Scan for the cell matching the given text and deliver its [X, Y] coordinate at center. 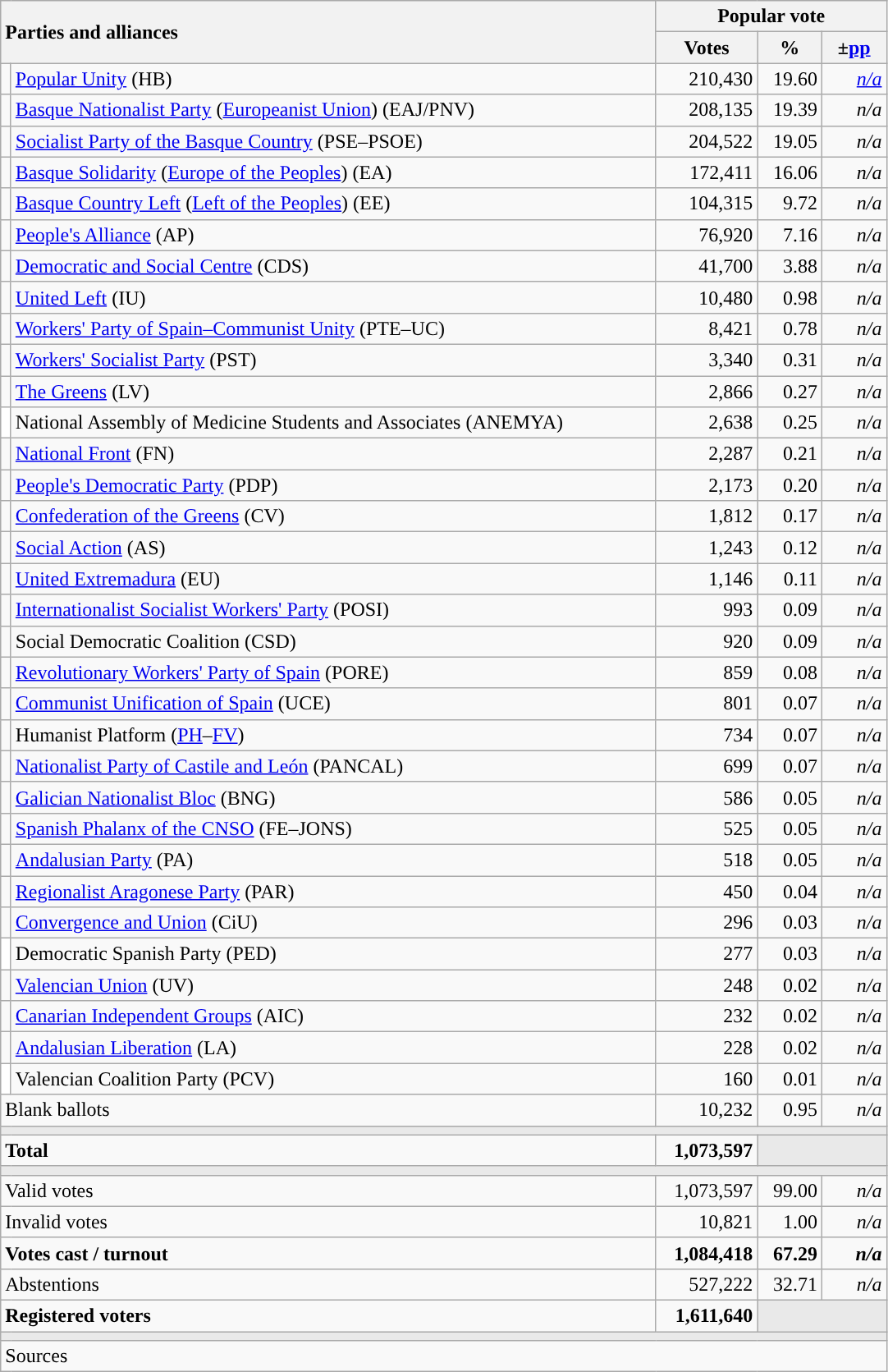
1,812 [707, 516]
United Left (IU) [333, 297]
National Front (FN) [333, 454]
232 [707, 1016]
0.04 [790, 891]
±pp [854, 48]
% [790, 48]
160 [707, 1079]
People's Alliance (AP) [333, 235]
Votes [707, 48]
Invalid votes [328, 1222]
8,421 [707, 328]
248 [707, 985]
0.95 [790, 1110]
16.06 [790, 172]
Total [328, 1150]
67.29 [790, 1253]
920 [707, 641]
172,411 [707, 172]
99.00 [790, 1191]
1,611,640 [707, 1315]
450 [707, 891]
People's Democratic Party (PDP) [333, 485]
993 [707, 610]
1,084,418 [707, 1253]
Andalusian Party (PA) [333, 860]
Sources [443, 1356]
0.27 [790, 392]
Humanist Platform (PH–FV) [333, 735]
Abstentions [328, 1284]
699 [707, 766]
Social Action (AS) [333, 548]
2,287 [707, 454]
The Greens (LV) [333, 392]
Workers' Socialist Party (PST) [333, 360]
76,920 [707, 235]
204,522 [707, 141]
2,638 [707, 423]
Parties and alliances [328, 32]
210,430 [707, 79]
0.12 [790, 548]
0.11 [790, 579]
Popular Unity (HB) [333, 79]
Revolutionary Workers' Party of Spain (PORE) [333, 672]
801 [707, 704]
Regionalist Aragonese Party (PAR) [333, 891]
Spanish Phalanx of the CNSO (FE–JONS) [333, 828]
1.00 [790, 1222]
Galician Nationalist Bloc (BNG) [333, 797]
Basque Solidarity (Europe of the Peoples) (EA) [333, 172]
0.21 [790, 454]
734 [707, 735]
Social Democratic Coalition (CSD) [333, 641]
19.05 [790, 141]
Basque Country Left (Left of the Peoples) (EE) [333, 204]
518 [707, 860]
Democratic Spanish Party (PED) [333, 954]
9.72 [790, 204]
Democratic and Social Centre (CDS) [333, 266]
2,173 [707, 485]
Votes cast / turnout [328, 1253]
10,232 [707, 1110]
104,315 [707, 204]
19.60 [790, 79]
Blank ballots [328, 1110]
525 [707, 828]
0.25 [790, 423]
Valencian Union (UV) [333, 985]
228 [707, 1048]
Communist Unification of Spain (UCE) [333, 704]
41,700 [707, 266]
19.39 [790, 110]
859 [707, 672]
1,146 [707, 579]
0.08 [790, 672]
586 [707, 797]
3,340 [707, 360]
Socialist Party of the Basque Country (PSE–PSOE) [333, 141]
7.16 [790, 235]
Valid votes [328, 1191]
0.78 [790, 328]
Andalusian Liberation (LA) [333, 1048]
527,222 [707, 1284]
32.71 [790, 1284]
0.20 [790, 485]
United Extremadura (EU) [333, 579]
Internationalist Socialist Workers' Party (POSI) [333, 610]
Canarian Independent Groups (AIC) [333, 1016]
10,480 [707, 297]
Popular vote [771, 16]
277 [707, 954]
208,135 [707, 110]
10,821 [707, 1222]
Nationalist Party of Castile and León (PANCAL) [333, 766]
0.17 [790, 516]
0.31 [790, 360]
Convergence and Union (CiU) [333, 923]
Workers' Party of Spain–Communist Unity (PTE–UC) [333, 328]
2,866 [707, 392]
Valencian Coalition Party (PCV) [333, 1079]
Registered voters [328, 1315]
3.88 [790, 266]
0.98 [790, 297]
National Assembly of Medicine Students and Associates (ANEMYA) [333, 423]
Confederation of the Greens (CV) [333, 516]
296 [707, 923]
Basque Nationalist Party (Europeanist Union) (EAJ/PNV) [333, 110]
1,243 [707, 548]
0.01 [790, 1079]
